Return the (x, y) coordinate for the center point of the cell that contains the specified text.  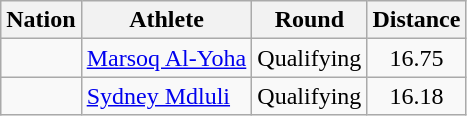
Round (310, 20)
Sydney Mdluli (166, 96)
Distance (416, 20)
16.75 (416, 58)
Nation (41, 20)
Athlete (166, 20)
16.18 (416, 96)
Marsoq Al-Yoha (166, 58)
